Search for the cell housing the specified text and yield its [x, y] center coordinate. 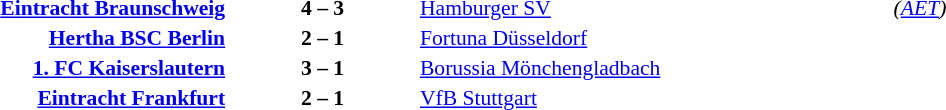
Fortuna Düsseldorf [654, 38]
Borussia Mönchengladbach [654, 68]
3 – 1 [322, 68]
2 – 1 [322, 38]
